Identify which cell holds the provided text, then report its (x, y) central coordinate. 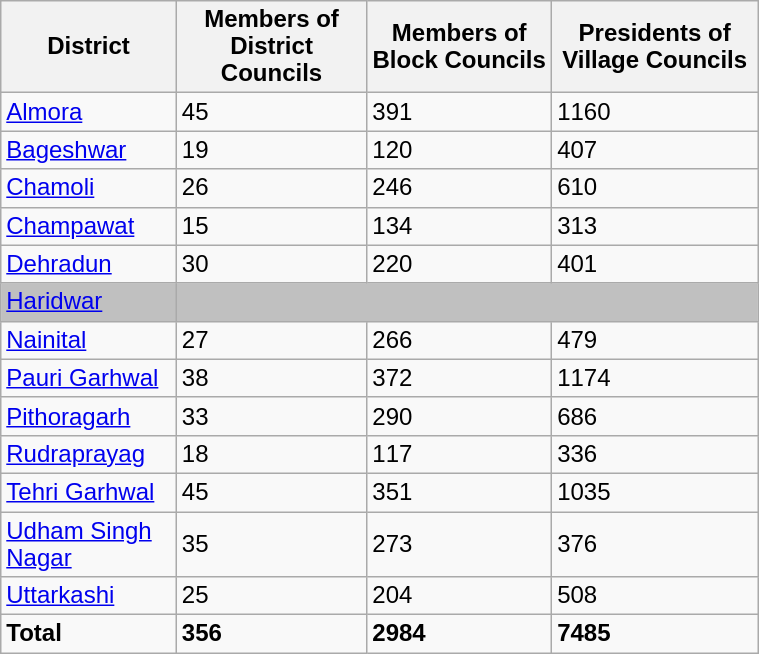
Members of District Councils (271, 47)
Champawat (89, 226)
Udham Singh Nagar (89, 544)
Tehri Garhwal (89, 492)
120 (460, 150)
336 (655, 454)
401 (655, 264)
686 (655, 416)
2984 (460, 634)
Total (89, 634)
313 (655, 226)
25 (271, 596)
18 (271, 454)
Presidents of Village Councils (655, 47)
1160 (655, 112)
356 (271, 634)
Pauri Garhwal (89, 378)
Dehradun (89, 264)
Nainital (89, 340)
30 (271, 264)
290 (460, 416)
7485 (655, 634)
District (89, 47)
610 (655, 188)
220 (460, 264)
117 (460, 454)
Almora (89, 112)
Chamoli (89, 188)
204 (460, 596)
Rudraprayag (89, 454)
Uttarkashi (89, 596)
35 (271, 544)
1174 (655, 378)
407 (655, 150)
246 (460, 188)
508 (655, 596)
26 (271, 188)
376 (655, 544)
266 (460, 340)
1035 (655, 492)
134 (460, 226)
391 (460, 112)
33 (271, 416)
372 (460, 378)
Members of Block Councils (460, 47)
479 (655, 340)
38 (271, 378)
27 (271, 340)
351 (460, 492)
19 (271, 150)
Bageshwar (89, 150)
273 (460, 544)
15 (271, 226)
Pithoragarh (89, 416)
Haridwar (89, 302)
